Detect which cell encompasses the target text, then output its (x, y) center coordinate. 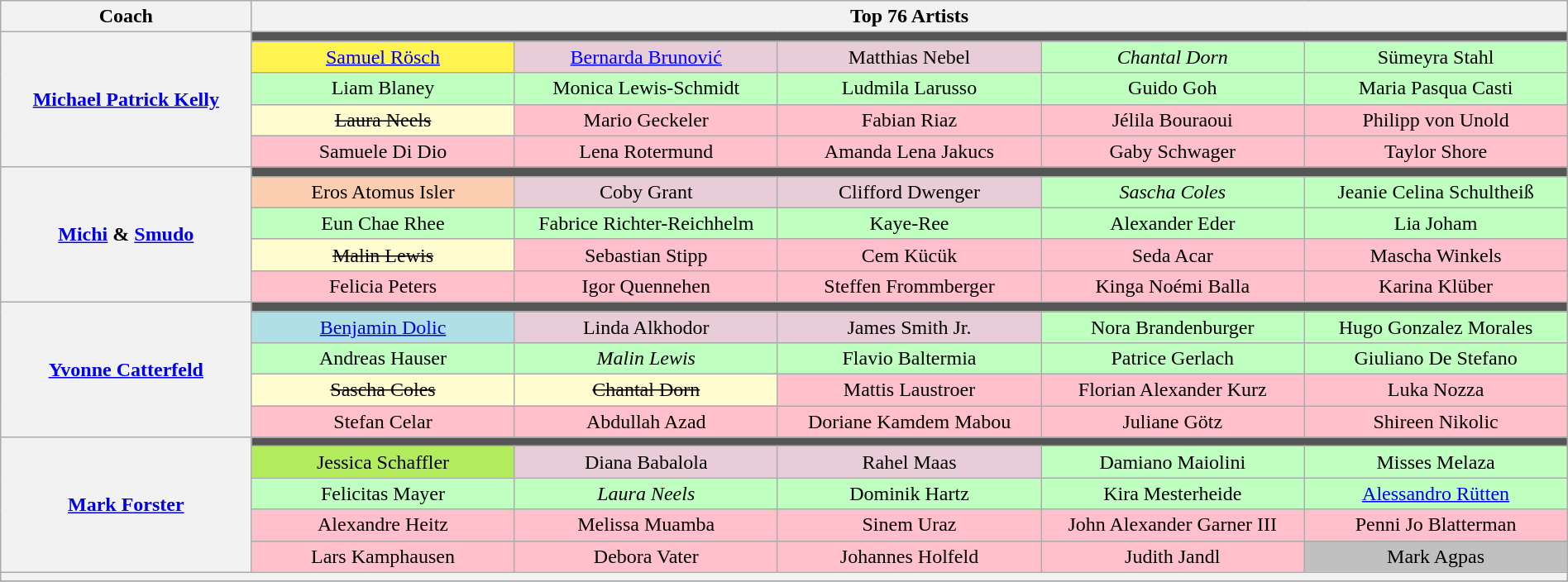
Damiano Maiolini (1173, 462)
Mark Forster (126, 504)
Doriane Kamdem Mabou (909, 422)
Jélila Bouraoui (1173, 120)
Eun Chae Rhee (383, 223)
Eros Atomus Isler (383, 192)
Penni Jo Blatterman (1436, 525)
Juliane Götz (1173, 422)
Samuel Rösch (383, 57)
Felicitas Mayer (383, 494)
Sinem Uraz (909, 525)
Debora Vater (646, 556)
Michael Patrick Kelly (126, 99)
Luka Nozza (1436, 390)
Felicia Peters (383, 286)
Samuele Di Dio (383, 151)
Rahel Maas (909, 462)
Florian Alexander Kurz (1173, 390)
Liam Blaney (383, 88)
Guido Goh (1173, 88)
Mascha Winkels (1436, 255)
Fabrice Richter-Reichhelm (646, 223)
Melissa Muamba (646, 525)
Judith Jandl (1173, 556)
Misses Melaza (1436, 462)
Monica Lewis-Schmidt (646, 88)
Karina Klüber (1436, 286)
Alexander Eder (1173, 223)
Diana Babalola (646, 462)
Alexandre Heitz (383, 525)
Seda Acar (1173, 255)
Igor Quennehen (646, 286)
Jeanie Celina Schultheiß (1436, 192)
Philipp von Unold (1436, 120)
Benjamin Dolic (383, 327)
Amanda Lena Jakucs (909, 151)
Coach (126, 17)
Top 76 Artists (910, 17)
Bernarda Brunović (646, 57)
Fabian Riaz (909, 120)
Nora Brandenburger (1173, 327)
Kira Mesterheide (1173, 494)
Steffen Frommberger (909, 286)
Lars Kamphausen (383, 556)
Flavio Baltermia (909, 359)
Coby Grant (646, 192)
John Alexander Garner III (1173, 525)
Clifford Dwenger (909, 192)
Andreas Hauser (383, 359)
Hugo Gonzalez Morales (1436, 327)
Patrice Gerlach (1173, 359)
Kinga Noémi Balla (1173, 286)
Ludmila Larusso (909, 88)
Mattis Laustroer (909, 390)
Maria Pasqua Casti (1436, 88)
Sümeyra Stahl (1436, 57)
Kaye-Ree (909, 223)
Michi & Smudo (126, 235)
Alessandro Rütten (1436, 494)
Taylor Shore (1436, 151)
Cem Kücük (909, 255)
Gaby Schwager (1173, 151)
Abdullah Azad (646, 422)
Stefan Celar (383, 422)
Mark Agpas (1436, 556)
Johannes Holfeld (909, 556)
James Smith Jr. (909, 327)
Lena Rotermund (646, 151)
Mario Geckeler (646, 120)
Giuliano De Stefano (1436, 359)
Jessica Schaffler (383, 462)
Shireen Nikolic (1436, 422)
Sebastian Stipp (646, 255)
Dominik Hartz (909, 494)
Matthias Nebel (909, 57)
Lia Joham (1436, 223)
Yvonne Catterfeld (126, 369)
Linda Alkhodor (646, 327)
